Return the (X, Y) coordinate for the center point of the cell that contains the specified text.  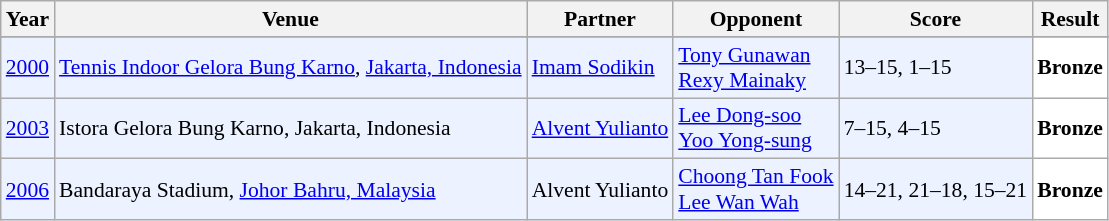
14–21, 21–18, 15–21 (936, 190)
2003 (28, 128)
Year (28, 19)
Istora Gelora Bung Karno, Jakarta, Indonesia (290, 128)
Opponent (756, 19)
Venue (290, 19)
2006 (28, 190)
Partner (600, 19)
Tennis Indoor Gelora Bung Karno, Jakarta, Indonesia (290, 68)
Tony Gunawan Rexy Mainaky (756, 68)
Score (936, 19)
Bandaraya Stadium, Johor Bahru, Malaysia (290, 190)
Choong Tan Fook Lee Wan Wah (756, 190)
Imam Sodikin (600, 68)
13–15, 1–15 (936, 68)
Lee Dong-soo Yoo Yong-sung (756, 128)
Result (1070, 19)
7–15, 4–15 (936, 128)
2000 (28, 68)
